Capture the cell that displays the provided text and extract its [X, Y] central coordinate. 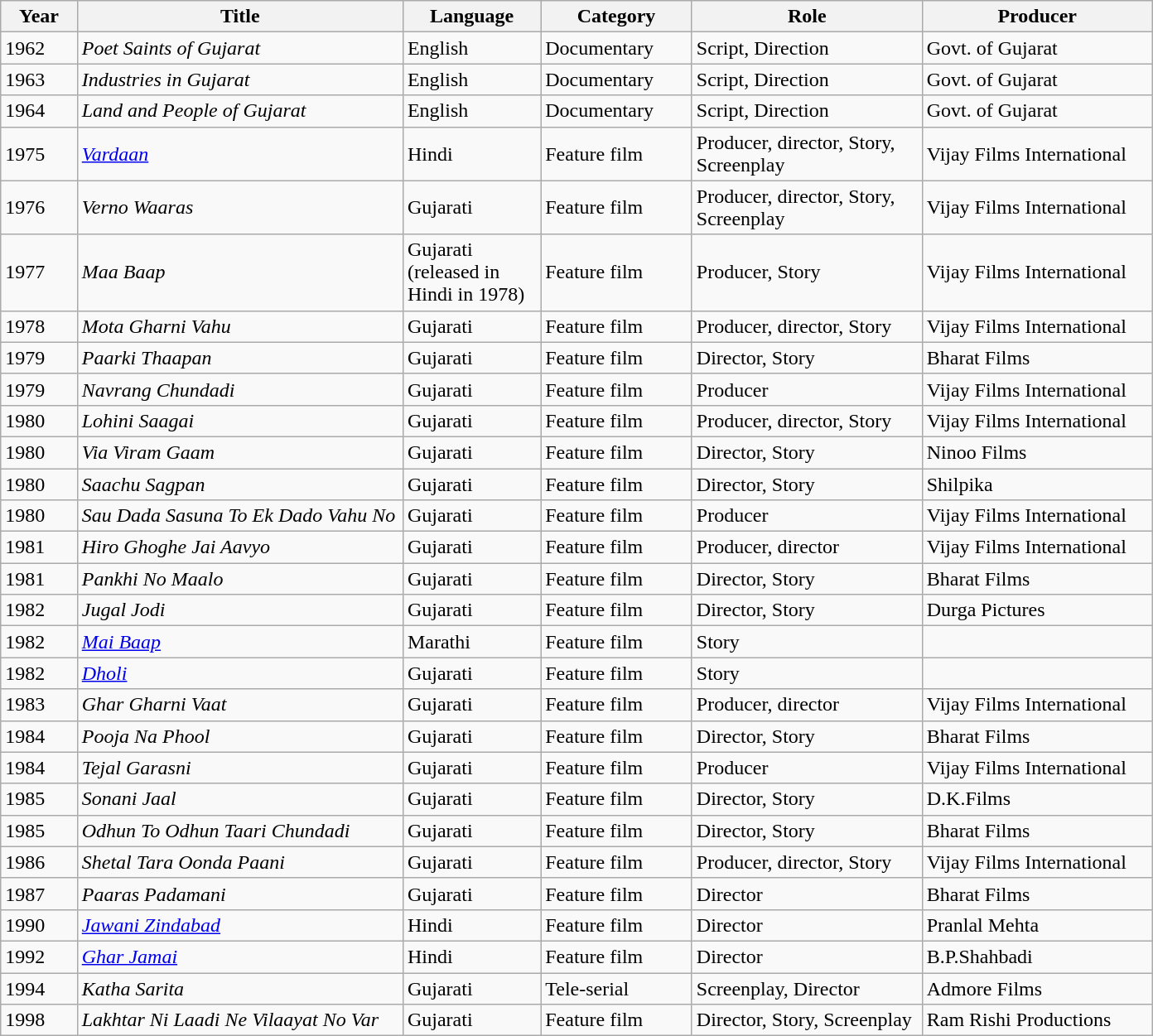
Title [240, 17]
Durga Pictures [1037, 610]
Ghar Jamai [240, 956]
Director, Story, Screenplay [807, 1020]
Mota Gharni Vahu [240, 326]
Via Viram Gaam [240, 452]
Jugal Jodi [240, 610]
Producer, Story [807, 272]
Hiro Ghoghe Jai Aavyo [240, 547]
Jawani Zindabad [240, 925]
1986 [39, 862]
1962 [39, 48]
Category [616, 17]
Shetal Tara Oonda Paani [240, 862]
Odhun To Odhun Taari Chundadi [240, 831]
Sau Dada Sasuna To Ek Dado Vahu No [240, 516]
1975 [39, 154]
Dholi [240, 673]
1963 [39, 80]
Paaras Padamani [240, 894]
Pooja Na Phool [240, 736]
Land and People of Gujarat [240, 111]
Verno Waaras [240, 207]
Poet Saints of Gujarat [240, 48]
Lohini Saagai [240, 421]
Pranlal Mehta [1037, 925]
B.P.Shahbadi [1037, 956]
1998 [39, 1020]
Paarki Thaapan [240, 358]
Navrang Chundadi [240, 389]
Saachu Sagpan [240, 484]
Tejal Garasni [240, 768]
Admore Films [1037, 988]
Role [807, 17]
Mai Baap [240, 642]
D.K.Films [1037, 799]
Screenplay, Director [807, 988]
1987 [39, 894]
1964 [39, 111]
Katha Sarita [240, 988]
1976 [39, 207]
Tele-serial [616, 988]
1994 [39, 988]
Vardaan [240, 154]
1992 [39, 956]
1990 [39, 925]
Industries in Gujarat [240, 80]
1983 [39, 705]
1978 [39, 326]
Ghar Gharni Vaat [240, 705]
Sonani Jaal [240, 799]
Gujarati(released in Hindi in 1978) [471, 272]
Ram Rishi Productions [1037, 1020]
Shilpika [1037, 484]
Lakhtar Ni Laadi Ne Vilaayat No Var [240, 1020]
Maa Baap [240, 272]
Language [471, 17]
Pankhi No Maalo [240, 579]
Year [39, 17]
Marathi [471, 642]
Ninoo Films [1037, 452]
1977 [39, 272]
